Locate the cell with the specified text and output its (X, Y) center coordinate. 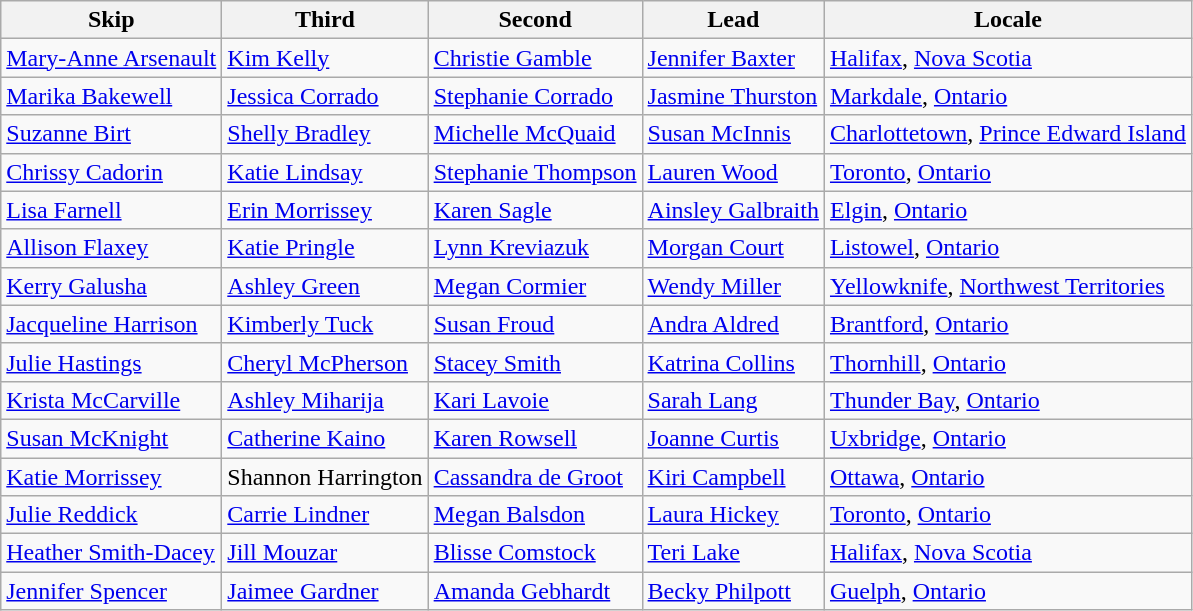
Stacey Smith (535, 362)
Jacqueline Harrison (112, 324)
Laura Hickey (733, 515)
Lisa Farnell (112, 210)
Carrie Lindner (325, 515)
Julie Hastings (112, 362)
Jaimee Gardner (325, 591)
Chrissy Cadorin (112, 172)
Karen Sagle (535, 210)
Karen Rowsell (535, 438)
Stephanie Corrado (535, 96)
Kari Lavoie (535, 400)
Jessica Corrado (325, 96)
Andra Aldred (733, 324)
Ottawa, Ontario (1008, 477)
Jennifer Spencer (112, 591)
Jill Mouzar (325, 553)
Suzanne Birt (112, 134)
Thornhill, Ontario (1008, 362)
Elgin, Ontario (1008, 210)
Skip (112, 20)
Listowel, Ontario (1008, 248)
Kim Kelly (325, 58)
Jennifer Baxter (733, 58)
Teri Lake (733, 553)
Marika Bakewell (112, 96)
Allison Flaxey (112, 248)
Morgan Court (733, 248)
Wendy Miller (733, 286)
Second (535, 20)
Katie Morrissey (112, 477)
Susan McKnight (112, 438)
Charlottetown, Prince Edward Island (1008, 134)
Kerry Galusha (112, 286)
Yellowknife, Northwest Territories (1008, 286)
Catherine Kaino (325, 438)
Jasmine Thurston (733, 96)
Sarah Lang (733, 400)
Katrina Collins (733, 362)
Lead (733, 20)
Blisse Comstock (535, 553)
Kiri Campbell (733, 477)
Cheryl McPherson (325, 362)
Julie Reddick (112, 515)
Lynn Kreviazuk (535, 248)
Lauren Wood (733, 172)
Ainsley Galbraith (733, 210)
Christie Gamble (535, 58)
Susan McInnis (733, 134)
Kimberly Tuck (325, 324)
Markdale, Ontario (1008, 96)
Katie Lindsay (325, 172)
Susan Froud (535, 324)
Joanne Curtis (733, 438)
Amanda Gebhardt (535, 591)
Shelly Bradley (325, 134)
Megan Cormier (535, 286)
Ashley Miharija (325, 400)
Ashley Green (325, 286)
Krista McCarville (112, 400)
Guelph, Ontario (1008, 591)
Stephanie Thompson (535, 172)
Mary-Anne Arsenault (112, 58)
Cassandra de Groot (535, 477)
Third (325, 20)
Locale (1008, 20)
Erin Morrissey (325, 210)
Megan Balsdon (535, 515)
Shannon Harrington (325, 477)
Uxbridge, Ontario (1008, 438)
Brantford, Ontario (1008, 324)
Michelle McQuaid (535, 134)
Heather Smith-Dacey (112, 553)
Katie Pringle (325, 248)
Becky Philpott (733, 591)
Thunder Bay, Ontario (1008, 400)
